Scan for the cell matching the given text and deliver its [X, Y] coordinate at center. 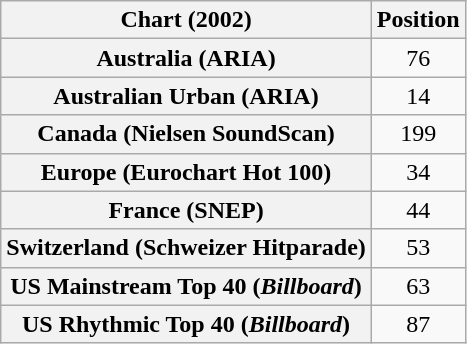
Switzerland (Schweizer Hitparade) [186, 248]
34 [418, 172]
US Mainstream Top 40 (Billboard) [186, 286]
53 [418, 248]
87 [418, 324]
Australian Urban (ARIA) [186, 96]
Australia (ARIA) [186, 58]
44 [418, 210]
14 [418, 96]
63 [418, 286]
Chart (2002) [186, 20]
Canada (Nielsen SoundScan) [186, 134]
Europe (Eurochart Hot 100) [186, 172]
76 [418, 58]
US Rhythmic Top 40 (Billboard) [186, 324]
Position [418, 20]
France (SNEP) [186, 210]
199 [418, 134]
